Return [X, Y] of the center of cell containing provided text 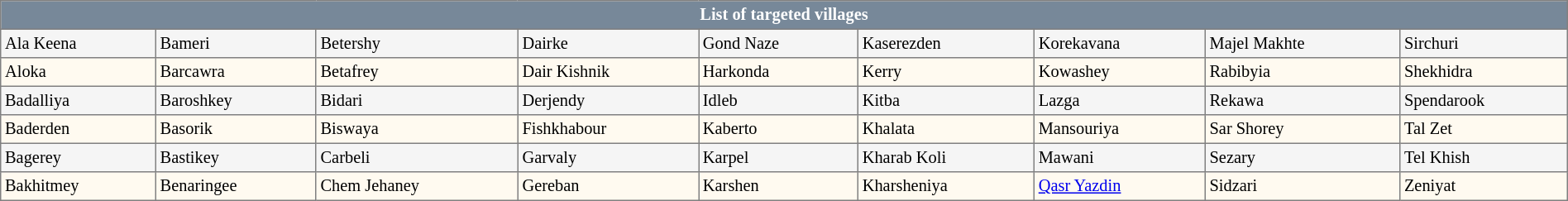
Barcawra [236, 72]
Harkonda [779, 72]
Rabibyia [1302, 72]
Bidari [417, 100]
Dair Kishnik [608, 72]
Majel Makhte [1302, 43]
Dairke [608, 43]
Biswaya [417, 129]
Garvaly [608, 157]
Qasr Yazdin [1120, 186]
Kharab Koli [946, 157]
Fishkhabour [608, 129]
Sezary [1302, 157]
Sar Shorey [1302, 129]
List of targeted villages [784, 15]
Kaserezden [946, 43]
Shekhidra [1484, 72]
Sidzari [1302, 186]
Baderden [79, 129]
Carbeli [417, 157]
Sirchuri [1484, 43]
Benaringee [236, 186]
Gereban [608, 186]
Chem Jehaney [417, 186]
Kerry [946, 72]
Badalliya [79, 100]
Mansouriya [1120, 129]
Derjendy [608, 100]
Gond Naze [779, 43]
Korekavana [1120, 43]
Ala Keena [79, 43]
Tel Khish [1484, 157]
Khalata [946, 129]
Aloka [79, 72]
Tal Zet [1484, 129]
Bastikey [236, 157]
Bameri [236, 43]
Rekawa [1302, 100]
Baroshkey [236, 100]
Kharsheniya [946, 186]
Betershy [417, 43]
Lazga [1120, 100]
Zeniyat [1484, 186]
Bakhitmey [79, 186]
Kitba [946, 100]
Kaberto [779, 129]
Spendarook [1484, 100]
Mawani [1120, 157]
Karpel [779, 157]
Basorik [236, 129]
Kowashey [1120, 72]
Betafrey [417, 72]
Bagerey [79, 157]
Karshen [779, 186]
Idleb [779, 100]
